From the cell containing the given text, extract its center point as (X, Y) coordinate. 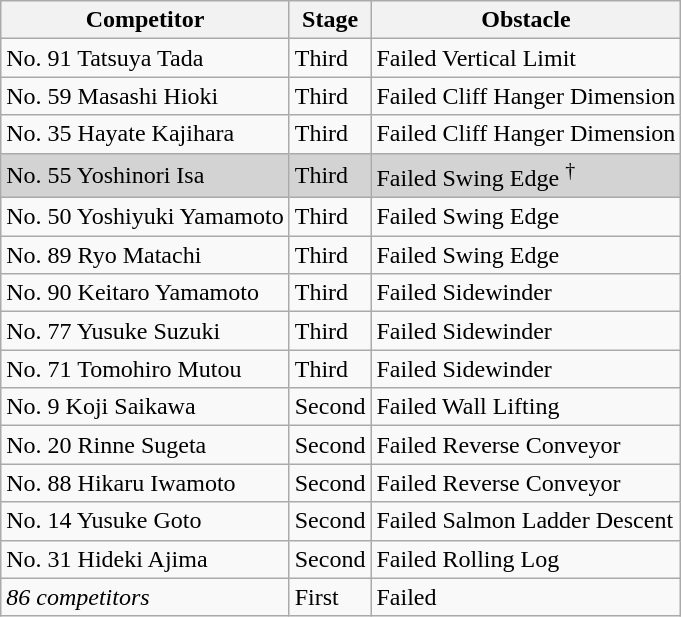
No. 59 Masashi Hioki (145, 96)
No. 14 Yusuke Goto (145, 521)
No. 77 Yusuke Suzuki (145, 331)
Failed Vertical Limit (526, 58)
No. 90 Keitaro Yamamoto (145, 293)
No. 50 Yoshiyuki Yamamoto (145, 217)
No. 89 Ryo Matachi (145, 255)
No. 91 Tatsuya Tada (145, 58)
Failed Rolling Log (526, 559)
86 competitors (145, 597)
No. 55 Yoshinori Isa (145, 176)
Obstacle (526, 20)
Stage (330, 20)
Failed Swing Edge † (526, 176)
No. 31 Hideki Ajima (145, 559)
No. 20 Rinne Sugeta (145, 445)
No. 9 Koji Saikawa (145, 407)
Failed Salmon Ladder Descent (526, 521)
No. 35 Hayate Kajihara (145, 134)
Failed (526, 597)
Competitor (145, 20)
Failed Wall Lifting (526, 407)
No. 88 Hikaru Iwamoto (145, 483)
First (330, 597)
No. 71 Tomohiro Mutou (145, 369)
